Identify which cell holds the provided text, then report its (X, Y) central coordinate. 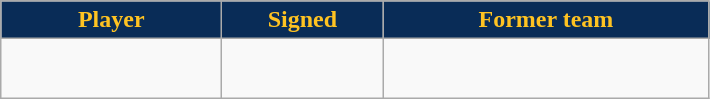
Former team (546, 20)
Player (112, 20)
Signed (302, 20)
